Search for the cell housing the specified text and yield its (X, Y) center coordinate. 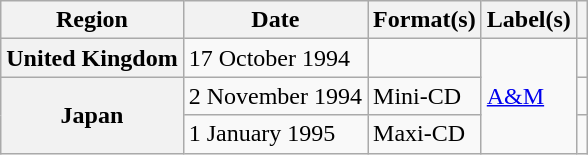
A&M (528, 96)
Mini-CD (425, 96)
2 November 1994 (275, 96)
Region (92, 20)
Date (275, 20)
1 January 1995 (275, 134)
Maxi-CD (425, 134)
Format(s) (425, 20)
United Kingdom (92, 58)
Japan (92, 115)
17 October 1994 (275, 58)
Label(s) (528, 20)
